Extract the (X, Y) coordinate from the center of the cell holding the provided text.  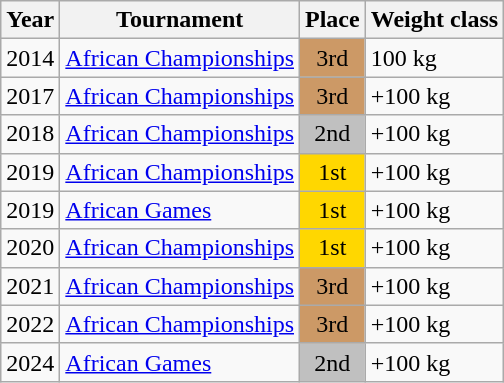
2022 (30, 324)
Place (333, 20)
2014 (30, 58)
2021 (30, 286)
2024 (30, 362)
2018 (30, 134)
Year (30, 20)
100 kg (434, 58)
Tournament (180, 20)
Weight class (434, 20)
2020 (30, 248)
2017 (30, 96)
